For the text-containing cell, return its midpoint in (X, Y) coordinate format. 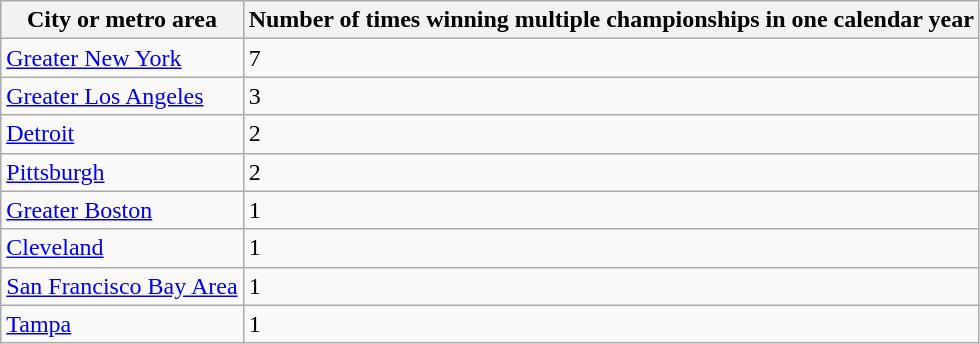
Pittsburgh (122, 172)
City or metro area (122, 20)
Greater Los Angeles (122, 96)
3 (611, 96)
Cleveland (122, 248)
San Francisco Bay Area (122, 286)
Number of times winning multiple championships in one calendar year (611, 20)
7 (611, 58)
Greater New York (122, 58)
Detroit (122, 134)
Greater Boston (122, 210)
Tampa (122, 324)
